Scan for the cell matching the given text and deliver its (X, Y) coordinate at center. 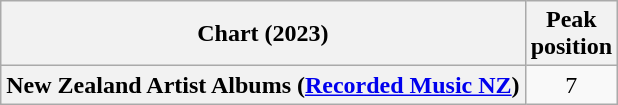
Peakposition (571, 34)
Chart (2023) (263, 34)
7 (571, 85)
New Zealand Artist Albums (Recorded Music NZ) (263, 85)
